Return [X, Y] of the center of cell containing provided text 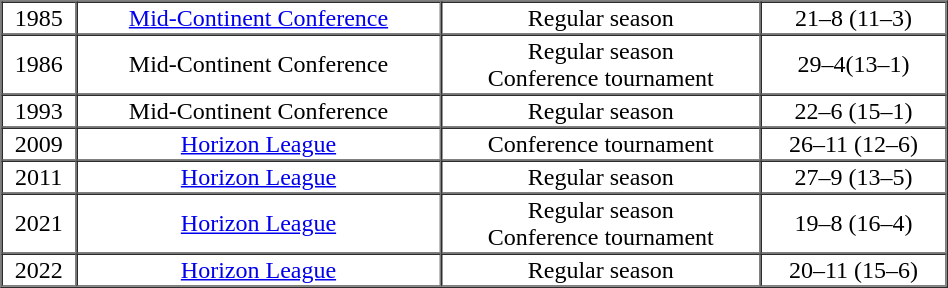
22–6 (15–1) [853, 110]
19–8 (16–4) [853, 224]
26–11 (12–6) [853, 144]
20–11 (15–6) [853, 270]
21–8 (11–3) [853, 18]
2009 [39, 144]
27–9 (13–5) [853, 176]
1993 [39, 110]
2022 [39, 270]
1986 [39, 64]
2011 [39, 176]
29–4(13–1) [853, 64]
1985 [39, 18]
Conference tournament [600, 144]
2021 [39, 224]
